Find where the given text appears and provide that cell's center as [x, y] coordinate. 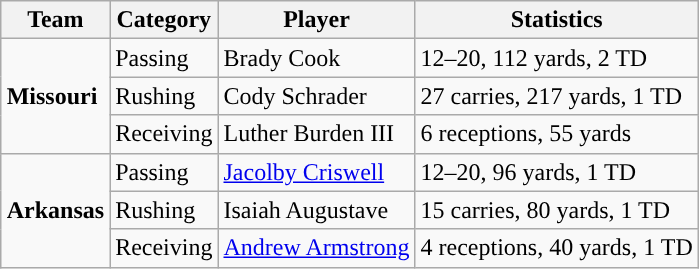
Andrew Armstrong [316, 248]
12–20, 112 yards, 2 TD [556, 58]
Luther Burden III [316, 134]
Category [164, 20]
Missouri [55, 96]
Isaiah Augustave [316, 210]
Statistics [556, 20]
15 carries, 80 yards, 1 TD [556, 210]
27 carries, 217 yards, 1 TD [556, 96]
Brady Cook [316, 58]
12–20, 96 yards, 1 TD [556, 172]
4 receptions, 40 yards, 1 TD [556, 248]
Jacolby Criswell [316, 172]
Arkansas [55, 210]
6 receptions, 55 yards [556, 134]
Player [316, 20]
Cody Schrader [316, 96]
Team [55, 20]
